Return the (x, y) coordinate for the center point of the cell that contains the specified text.  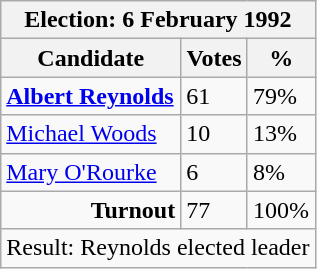
79% (281, 96)
13% (281, 134)
Michael Woods (91, 134)
10 (214, 134)
Votes (214, 58)
61 (214, 96)
Albert Reynolds (91, 96)
Mary O'Rourke (91, 172)
8% (281, 172)
6 (214, 172)
Election: 6 February 1992 (158, 20)
Turnout (91, 210)
% (281, 58)
100% (281, 210)
Result: Reynolds elected leader (158, 248)
77 (214, 210)
Candidate (91, 58)
